From the cell containing the given text, extract its center point as (x, y) coordinate. 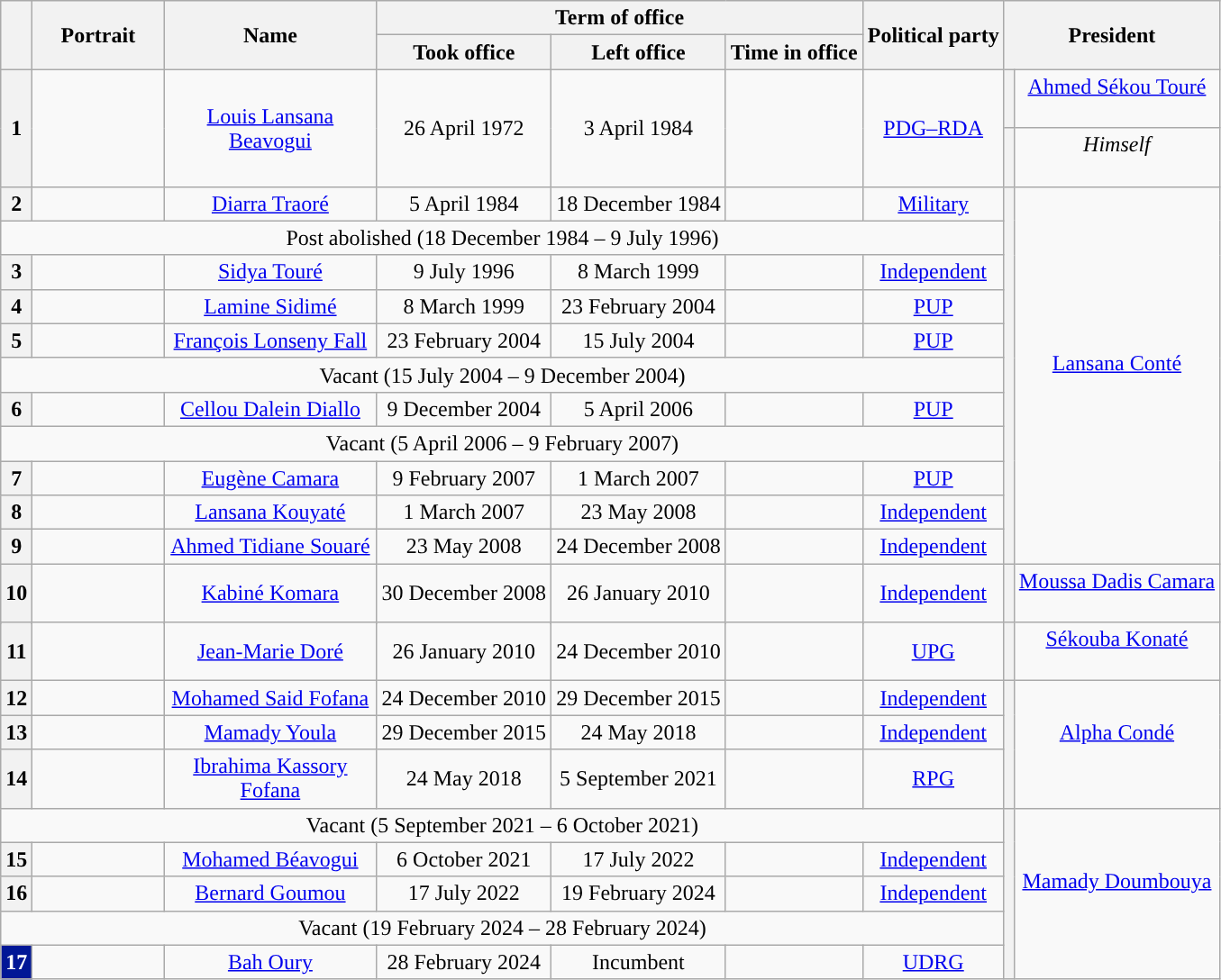
7 (16, 478)
8 (16, 513)
2 (16, 204)
Eugène Camara (270, 478)
Mohamed Béavogui (270, 859)
President (1112, 35)
9 February 2007 (464, 478)
François Lonseny Fall (270, 340)
12 (16, 698)
PDG–RDA (934, 128)
3 (16, 272)
24 December 2008 (639, 547)
Incumbent (639, 962)
Military (934, 204)
5 September 2021 (639, 778)
Himself (1116, 157)
Kabiné Komara (270, 593)
Lansana Kouyaté (270, 513)
9 December 2004 (464, 409)
Vacant (15 July 2004 – 9 December 2004) (503, 375)
10 (16, 593)
26 April 1972 (464, 128)
Mamady Doumbouya (1116, 894)
3 April 1984 (639, 128)
Ahmed Sékou Touré (1116, 99)
Alpha Condé (1116, 744)
Ahmed Tidiane Souaré (270, 547)
15 July 2004 (639, 340)
9 (16, 547)
Mamady Youla (270, 732)
Diarra Traoré (270, 204)
6 (16, 409)
16 (16, 894)
19 February 2024 (639, 894)
14 (16, 778)
UDRG (934, 962)
Bah Oury (270, 962)
Post abolished (18 December 1984 – 9 July 1996) (503, 238)
28 February 2024 (464, 962)
UPG (934, 652)
Lamine Sidimé (270, 306)
5 (16, 340)
Took office (464, 52)
Vacant (19 February 2024 – 28 February 2024) (503, 928)
RPG (934, 778)
Jean-Marie Doré (270, 652)
Term of office (620, 18)
Sidya Touré (270, 272)
5 April 1984 (464, 204)
13 (16, 732)
Left office (639, 52)
Portrait (98, 35)
4 (16, 306)
Vacant (5 September 2021 – 6 October 2021) (503, 825)
9 July 1996 (464, 272)
6 October 2021 (464, 859)
5 April 2006 (639, 409)
Vacant (5 April 2006 – 9 February 2007) (503, 443)
11 (16, 652)
Lansana Conté (1116, 375)
Sékouba Konaté (1116, 652)
Moussa Dadis Camara (1116, 593)
Political party (934, 35)
Name (270, 35)
Louis Lansana Beavogui (270, 128)
17 (16, 962)
Mohamed Said Fofana (270, 698)
Ibrahima Kassory Fofana (270, 778)
18 December 1984 (639, 204)
15 (16, 859)
1 (16, 128)
Bernard Goumou (270, 894)
Cellou Dalein Diallo (270, 409)
Time in office (794, 52)
30 December 2008 (464, 593)
